Detect which cell encompasses the target text, then output its (X, Y) center coordinate. 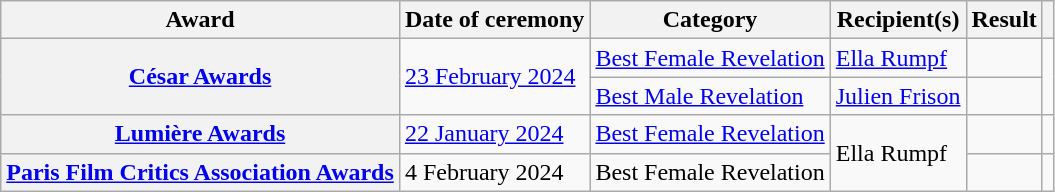
Award (200, 20)
Date of ceremony (494, 20)
22 January 2024 (494, 134)
Recipient(s) (898, 20)
Best Male Revelation (710, 96)
Category (710, 20)
César Awards (200, 77)
Lumière Awards (200, 134)
Julien Frison (898, 96)
Result (1004, 20)
Paris Film Critics Association Awards (200, 172)
4 February 2024 (494, 172)
23 February 2024 (494, 77)
